Locate the cell with the specified text and output its (X, Y) center coordinate. 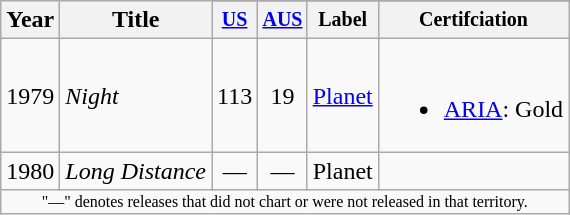
"—" denotes releases that did not chart or were not released in that territory. (285, 202)
AUS (282, 20)
Long Distance (136, 171)
1980 (30, 171)
113 (235, 96)
Title (136, 20)
US (235, 20)
1979 (30, 96)
Year (30, 20)
Label (342, 20)
Night (136, 96)
Certifciation (473, 20)
19 (282, 96)
ARIA: Gold (473, 96)
